Detect which cell encompasses the target text, then output its [X, Y] center coordinate. 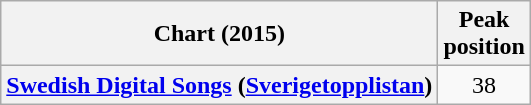
Swedish Digital Songs (Sverigetopplistan) [220, 85]
Chart (2015) [220, 34]
Peakposition [484, 34]
38 [484, 85]
